Return the [X, Y] coordinate for the center point of the cell that contains the specified text.  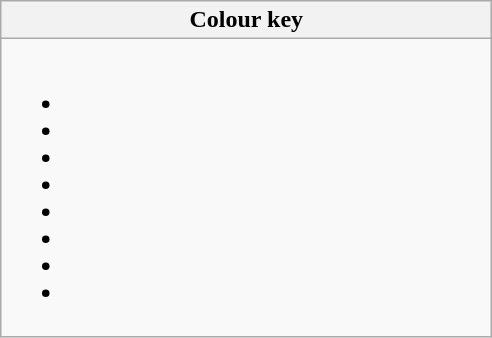
Colour key [246, 20]
